Determine the [X, Y] coordinate at the center of the cell enclosing the given text.  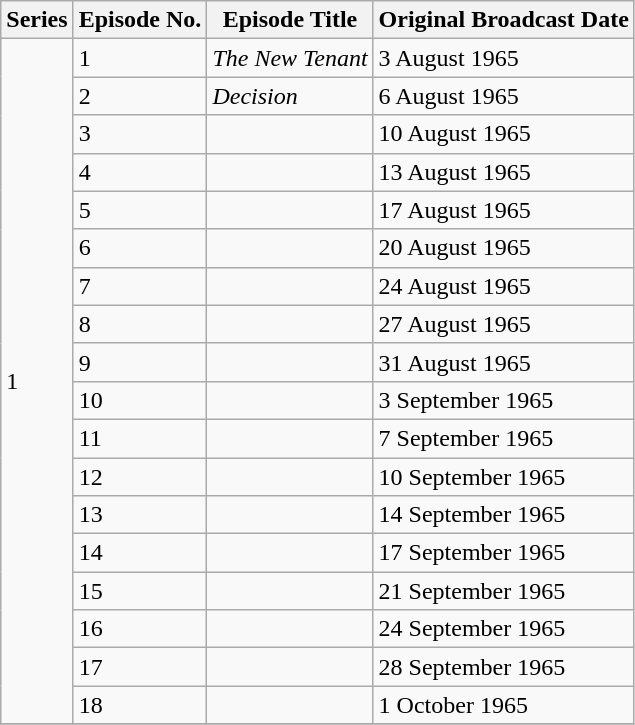
16 [140, 629]
11 [140, 438]
10 September 1965 [504, 477]
7 [140, 286]
20 August 1965 [504, 248]
14 September 1965 [504, 515]
27 August 1965 [504, 324]
4 [140, 172]
17 August 1965 [504, 210]
14 [140, 553]
6 August 1965 [504, 96]
17 September 1965 [504, 553]
12 [140, 477]
3 August 1965 [504, 58]
2 [140, 96]
15 [140, 591]
9 [140, 362]
Episode No. [140, 20]
6 [140, 248]
17 [140, 667]
10 [140, 400]
Episode Title [290, 20]
3 [140, 134]
18 [140, 705]
10 August 1965 [504, 134]
5 [140, 210]
24 September 1965 [504, 629]
The New Tenant [290, 58]
1 October 1965 [504, 705]
24 August 1965 [504, 286]
31 August 1965 [504, 362]
7 September 1965 [504, 438]
3 September 1965 [504, 400]
13 [140, 515]
21 September 1965 [504, 591]
Decision [290, 96]
13 August 1965 [504, 172]
Series [37, 20]
Original Broadcast Date [504, 20]
28 September 1965 [504, 667]
8 [140, 324]
